Find where the given text appears and provide that cell's center as [x, y] coordinate. 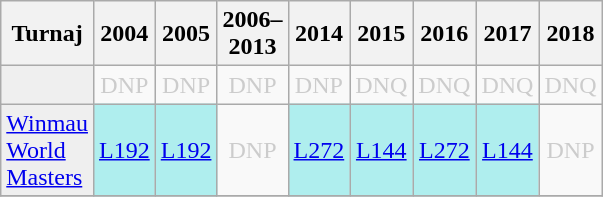
2018 [570, 34]
2015 [382, 34]
Turnaj [48, 34]
2014 [319, 34]
2016 [444, 34]
2004 [124, 34]
2006–2013 [252, 34]
2005 [186, 34]
Winmau World Masters [48, 150]
2017 [508, 34]
